Identify which cell holds the provided text, then report its (X, Y) central coordinate. 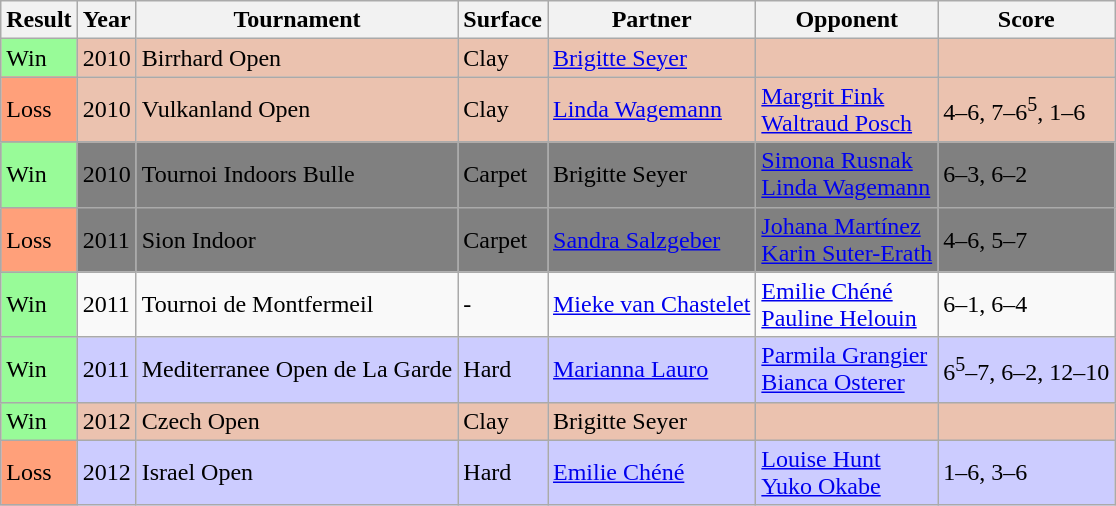
Sion Indoor (297, 240)
Vulkanland Open (297, 110)
Louise Hunt Yuko Okabe (847, 472)
Linda Wagemann (652, 110)
Birrhard Open (297, 58)
Score (1026, 20)
Surface (503, 20)
4–6, 5–7 (1026, 240)
Parmila Grangier Bianca Osterer (847, 370)
6–3, 6–2 (1026, 174)
Opponent (847, 20)
Simona Rusnak Linda Wagemann (847, 174)
Year (106, 20)
6–1, 6–4 (1026, 304)
Czech Open (297, 421)
Israel Open (297, 472)
65–7, 6–2, 12–10 (1026, 370)
Result (39, 20)
Mediterranee Open de La Garde (297, 370)
Marianna Lauro (652, 370)
Tournament (297, 20)
Partner (652, 20)
Johana Martínez Karin Suter-Erath (847, 240)
1–6, 3–6 (1026, 472)
Sandra Salzgeber (652, 240)
Emilie Chéné (652, 472)
Tournoi Indoors Bulle (297, 174)
Mieke van Chastelet (652, 304)
Tournoi de Montfermeil (297, 304)
Emilie Chéné Pauline Helouin (847, 304)
4–6, 7–65, 1–6 (1026, 110)
- (503, 304)
Margrit Fink Waltraud Posch (847, 110)
